For the text-containing cell, return its midpoint in [X, Y] coordinate format. 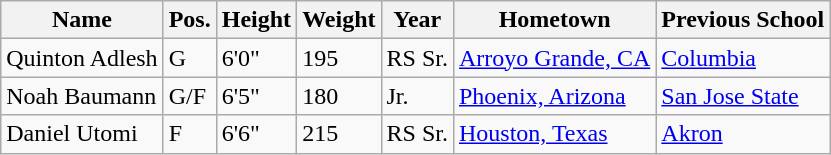
F [190, 134]
Year [417, 20]
G/F [190, 96]
G [190, 58]
Previous School [743, 20]
Phoenix, Arizona [554, 96]
Height [256, 20]
Daniel Utomi [82, 134]
6'6" [256, 134]
Columbia [743, 58]
Akron [743, 134]
Arroyo Grande, CA [554, 58]
215 [339, 134]
Houston, Texas [554, 134]
Hometown [554, 20]
Weight [339, 20]
Name [82, 20]
195 [339, 58]
6'5" [256, 96]
San Jose State [743, 96]
Quinton Adlesh [82, 58]
180 [339, 96]
Jr. [417, 96]
6'0" [256, 58]
Pos. [190, 20]
Noah Baumann [82, 96]
